Provide the (X, Y) coordinate of the cell's center where the given text is located.  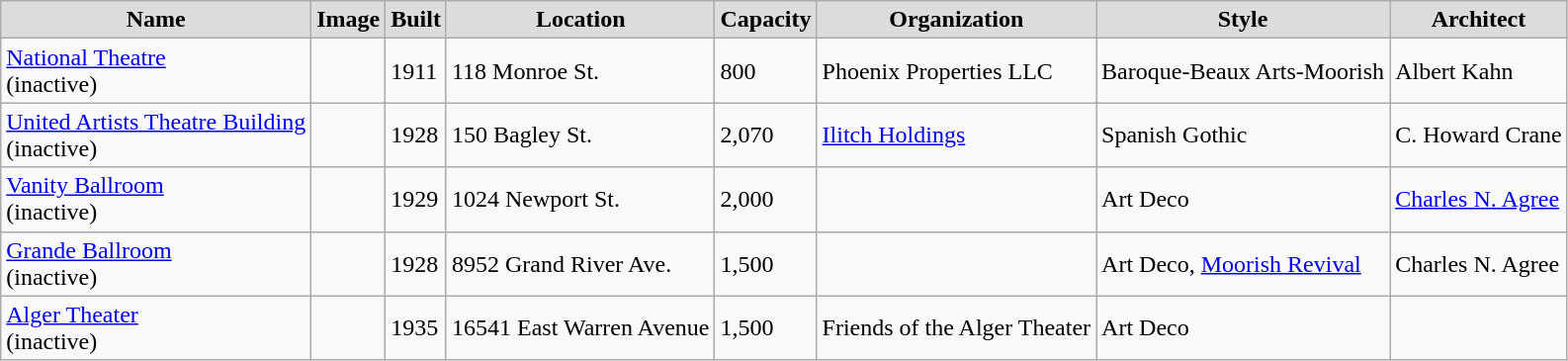
C. Howard Crane (1479, 135)
National Theatre(inactive) (156, 71)
Art Deco, Moorish Revival (1244, 263)
Baroque-Beaux Arts-Moorish (1244, 71)
8952 Grand River Ave. (580, 263)
Phoenix Properties LLC (957, 71)
Location (580, 20)
Alger Theater(inactive) (156, 328)
2,070 (765, 135)
2,000 (765, 200)
1935 (416, 328)
1024 Newport St. (580, 200)
Friends of the Alger Theater (957, 328)
Style (1244, 20)
Organization (957, 20)
Architect (1479, 20)
1929 (416, 200)
Albert Kahn (1479, 71)
150 Bagley St. (580, 135)
1911 (416, 71)
Built (416, 20)
16541 East Warren Avenue (580, 328)
Ilitch Holdings (957, 135)
Image (348, 20)
800 (765, 71)
Grande Ballroom(inactive) (156, 263)
118 Monroe St. (580, 71)
Capacity (765, 20)
Spanish Gothic (1244, 135)
Vanity Ballroom(inactive) (156, 200)
United Artists Theatre Building(inactive) (156, 135)
Name (156, 20)
